Pinpoint the cell where the given text exists, returning its (X, Y) midpoint coordinate. 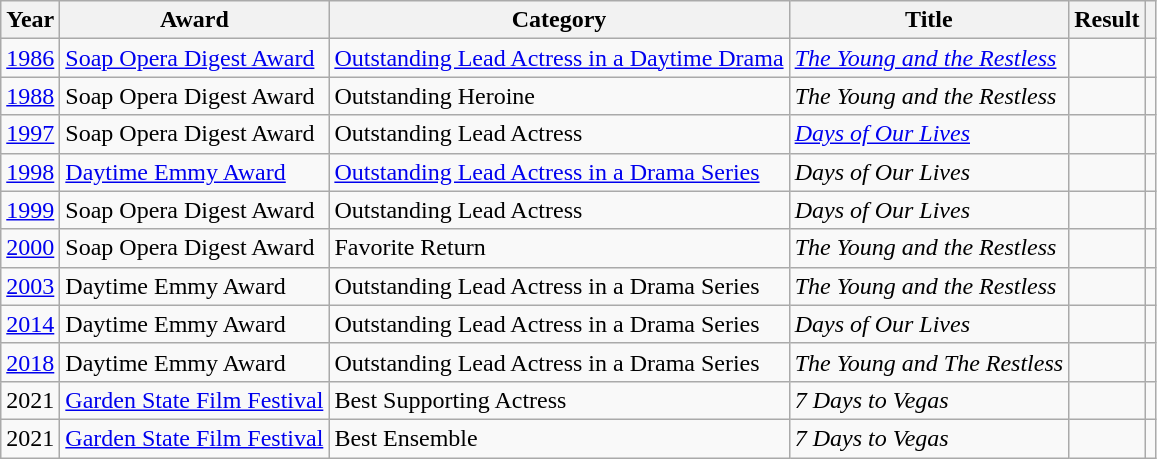
Outstanding Heroine (559, 96)
Award (194, 20)
Year (30, 20)
1998 (30, 172)
2003 (30, 286)
Best Ensemble (559, 438)
Best Supporting Actress (559, 400)
1997 (30, 134)
Title (929, 20)
1999 (30, 210)
2018 (30, 362)
Outstanding Lead Actress in a Daytime Drama (559, 58)
2014 (30, 324)
1988 (30, 96)
2000 (30, 248)
Result (1107, 20)
1986 (30, 58)
The Young and The Restless (929, 362)
Favorite Return (559, 248)
Category (559, 20)
